Pinpoint the cell where the given text exists, returning its [x, y] midpoint coordinate. 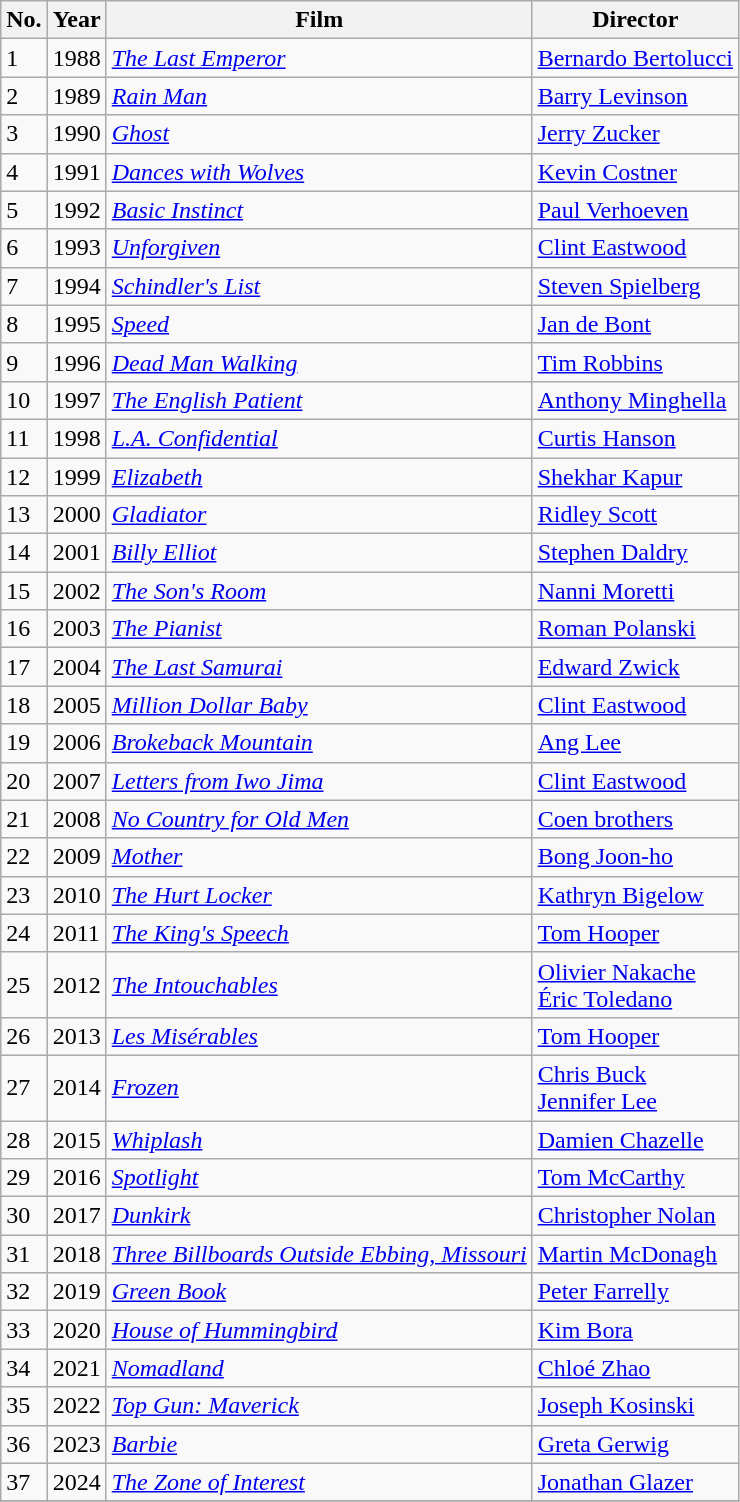
Peter Farrelly [635, 1292]
1995 [76, 324]
22 [24, 857]
20 [24, 781]
Tom McCarthy [635, 1178]
Kathryn Bigelow [635, 895]
13 [24, 515]
1994 [76, 286]
1992 [76, 210]
Frozen [319, 1088]
House of Hummingbird [319, 1330]
26 [24, 1036]
2021 [76, 1368]
Mother [319, 857]
Three Billboards Outside Ebbing, Missouri [319, 1254]
Roman Polanski [635, 629]
1 [24, 58]
24 [24, 933]
1989 [76, 96]
Billy Elliot [319, 553]
8 [24, 324]
2019 [76, 1292]
The Intouchables [319, 984]
The Hurt Locker [319, 895]
The Last Emperor [319, 58]
1993 [76, 248]
19 [24, 743]
Barbie [319, 1444]
Joseph Kosinski [635, 1406]
2013 [76, 1036]
Kim Bora [635, 1330]
2007 [76, 781]
Million Dollar Baby [319, 705]
15 [24, 591]
Tim Robbins [635, 362]
Martin McDonagh [635, 1254]
Barry Levinson [635, 96]
4 [24, 172]
Brokeback Mountain [319, 743]
35 [24, 1406]
Jan de Bont [635, 324]
Spotlight [319, 1178]
Elizabeth [319, 477]
1991 [76, 172]
Dunkirk [319, 1216]
2020 [76, 1330]
Bernardo Bertolucci [635, 58]
30 [24, 1216]
16 [24, 629]
23 [24, 895]
2022 [76, 1406]
12 [24, 477]
Stephen Daldry [635, 553]
27 [24, 1088]
Nomadland [319, 1368]
Basic Instinct [319, 210]
14 [24, 553]
Schindler's List [319, 286]
18 [24, 705]
Bong Joon-ho [635, 857]
The King's Speech [319, 933]
Gladiator [319, 515]
29 [24, 1178]
2015 [76, 1139]
Film [319, 20]
2017 [76, 1216]
2024 [76, 1482]
Jonathan Glazer [635, 1482]
No. [24, 20]
Unforgiven [319, 248]
Dead Man Walking [319, 362]
The Son's Room [319, 591]
2009 [76, 857]
2018 [76, 1254]
2004 [76, 667]
Kevin Costner [635, 172]
Ang Lee [635, 743]
1990 [76, 134]
Curtis Hanson [635, 438]
21 [24, 819]
Dances with Wolves [319, 172]
1998 [76, 438]
Olivier NakacheÉric Toledano [635, 984]
The Zone of Interest [319, 1482]
Shekhar Kapur [635, 477]
37 [24, 1482]
Rain Man [319, 96]
2016 [76, 1178]
2023 [76, 1444]
No Country for Old Men [319, 819]
Green Book [319, 1292]
2003 [76, 629]
5 [24, 210]
Paul Verhoeven [635, 210]
28 [24, 1139]
The Pianist [319, 629]
Christopher Nolan [635, 1216]
1999 [76, 477]
2 [24, 96]
Ghost [319, 134]
Chris BuckJennifer Lee [635, 1088]
1988 [76, 58]
2014 [76, 1088]
Letters from Iwo Jima [319, 781]
10 [24, 400]
2005 [76, 705]
Edward Zwick [635, 667]
Ridley Scott [635, 515]
11 [24, 438]
Chloé Zhao [635, 1368]
L.A. Confidential [319, 438]
17 [24, 667]
Steven Spielberg [635, 286]
Whiplash [319, 1139]
32 [24, 1292]
2000 [76, 515]
Director [635, 20]
Jerry Zucker [635, 134]
1997 [76, 400]
33 [24, 1330]
2006 [76, 743]
36 [24, 1444]
The Last Samurai [319, 667]
7 [24, 286]
2002 [76, 591]
Anthony Minghella [635, 400]
Top Gun: Maverick [319, 1406]
Speed [319, 324]
31 [24, 1254]
2011 [76, 933]
1996 [76, 362]
Coen brothers [635, 819]
Damien Chazelle [635, 1139]
2012 [76, 984]
2010 [76, 895]
2001 [76, 553]
Year [76, 20]
Greta Gerwig [635, 1444]
9 [24, 362]
34 [24, 1368]
25 [24, 984]
Nanni Moretti [635, 591]
2008 [76, 819]
3 [24, 134]
6 [24, 248]
The English Patient [319, 400]
Les Misérables [319, 1036]
